Determine the (x, y) coordinate at the center of the cell enclosing the given text.  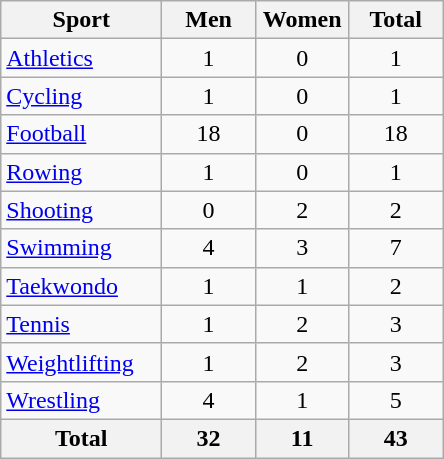
Rowing (82, 172)
Tennis (82, 324)
5 (396, 400)
43 (396, 438)
Sport (82, 20)
Athletics (82, 58)
32 (209, 438)
Wrestling (82, 400)
Football (82, 134)
11 (302, 438)
7 (396, 248)
Cycling (82, 96)
Men (209, 20)
Shooting (82, 210)
Women (302, 20)
Taekwondo (82, 286)
Weightlifting (82, 362)
Swimming (82, 248)
